Capture the cell that displays the provided text and extract its [x, y] central coordinate. 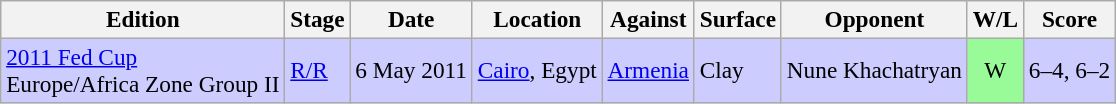
Date [411, 19]
Score [1069, 19]
Nune Khachatryan [874, 70]
W/L [995, 19]
Armenia [648, 70]
Cairo, Egypt [537, 70]
W [995, 70]
R/R [318, 70]
Edition [143, 19]
6–4, 6–2 [1069, 70]
Clay [738, 70]
Stage [318, 19]
Surface [738, 19]
Location [537, 19]
2011 Fed Cup Europe/Africa Zone Group II [143, 70]
Against [648, 19]
Opponent [874, 19]
6 May 2011 [411, 70]
